Determine the [x, y] coordinate at the center of the cell enclosing the given text.  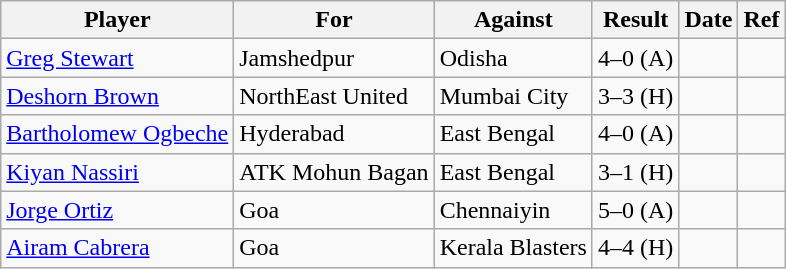
Jorge Ortiz [118, 210]
Player [118, 20]
Kerala Blasters [513, 248]
ATK Mohun Bagan [334, 172]
Bartholomew Ogbeche [118, 134]
Odisha [513, 58]
For [334, 20]
Ref [762, 20]
Mumbai City [513, 96]
Jamshedpur [334, 58]
Hyderabad [334, 134]
Kiyan Nassiri [118, 172]
Result [635, 20]
NorthEast United [334, 96]
3–1 (H) [635, 172]
5–0 (A) [635, 210]
Deshorn Brown [118, 96]
Airam Cabrera [118, 248]
4–4 (H) [635, 248]
Date [708, 20]
Greg Stewart [118, 58]
3–3 (H) [635, 96]
Against [513, 20]
Chennaiyin [513, 210]
